Return the [X, Y] coordinate for the center point of the cell that contains the specified text.  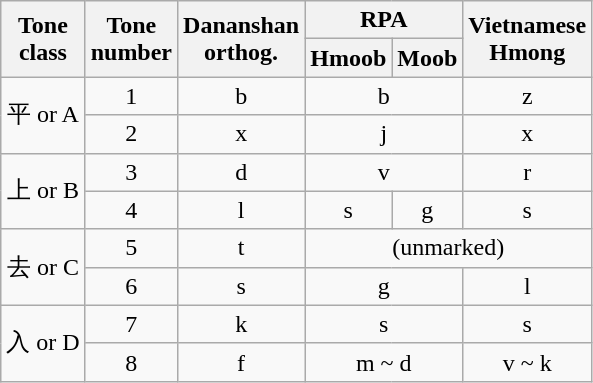
6 [131, 286]
RPA [384, 20]
5 [131, 248]
入 or D [43, 343]
上 or B [43, 191]
1 [131, 96]
z [528, 96]
Toneclass [43, 39]
r [528, 172]
8 [131, 362]
t [242, 248]
k [242, 324]
Moob [428, 58]
Hmoob [348, 58]
(unmarked) [448, 248]
v ~ k [528, 362]
j [384, 134]
3 [131, 172]
d [242, 172]
4 [131, 210]
v [384, 172]
平 or A [43, 115]
7 [131, 324]
去 or C [43, 267]
f [242, 362]
VietnameseHmong [528, 39]
2 [131, 134]
Dananshanorthog. [242, 39]
m ~ d [384, 362]
Tonenumber [131, 39]
